Return [X, Y] of the center of cell containing provided text 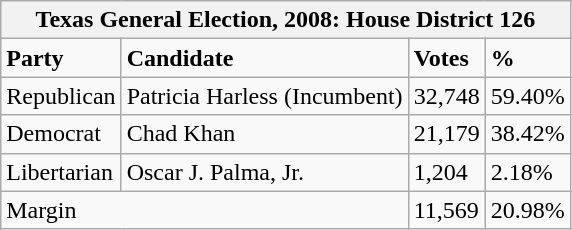
1,204 [446, 172]
32,748 [446, 96]
59.40% [528, 96]
% [528, 58]
Texas General Election, 2008: House District 126 [286, 20]
Patricia Harless (Incumbent) [264, 96]
Oscar J. Palma, Jr. [264, 172]
21,179 [446, 134]
Votes [446, 58]
Candidate [264, 58]
2.18% [528, 172]
11,569 [446, 210]
Margin [204, 210]
38.42% [528, 134]
Republican [61, 96]
Libertarian [61, 172]
Chad Khan [264, 134]
20.98% [528, 210]
Democrat [61, 134]
Party [61, 58]
